Output the [X, Y] coordinate of the center of the cell containing the given text.  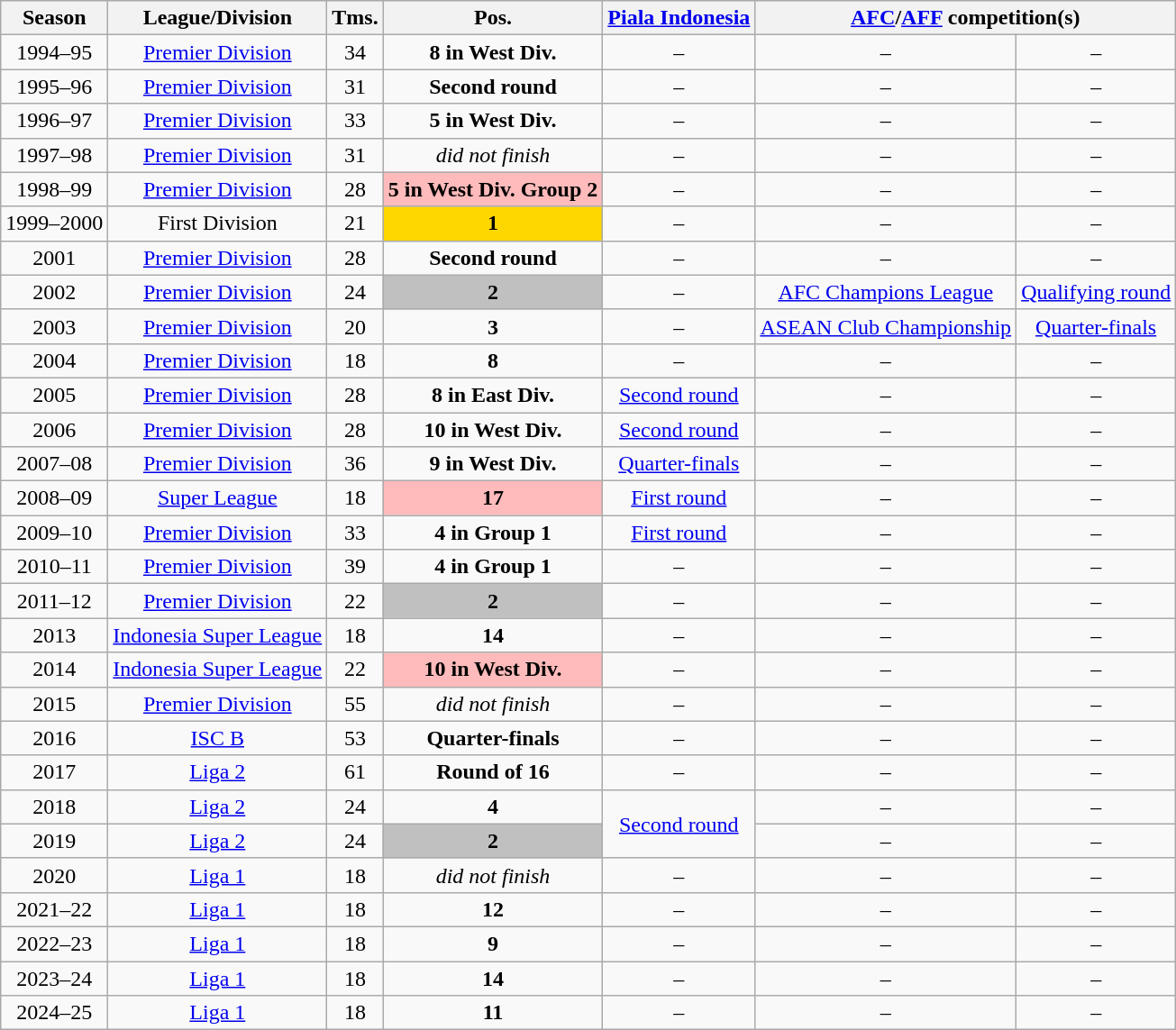
1999–2000 [54, 223]
5 in West Div. Group 2 [493, 189]
2001 [54, 258]
3 [493, 326]
Qualifying round [1096, 292]
20 [355, 326]
2021–22 [54, 909]
2018 [54, 807]
2015 [54, 704]
First Division [218, 223]
ASEAN Club Championship [886, 326]
21 [355, 223]
2010–11 [54, 567]
1996–97 [54, 121]
2023–24 [54, 978]
AFC Champions League [886, 292]
2009–10 [54, 533]
1998–99 [54, 189]
Tms. [355, 18]
1994–95 [54, 52]
8 in West Div. [493, 52]
Pos. [493, 18]
39 [355, 567]
2006 [54, 430]
11 [493, 1013]
Season [54, 18]
Super League [218, 498]
4 [493, 807]
1997–98 [54, 155]
AFC/AFF competition(s) [966, 18]
8 in East Div. [493, 395]
8 [493, 360]
17 [493, 498]
League/Division [218, 18]
36 [355, 464]
2020 [54, 875]
2002 [54, 292]
2014 [54, 670]
2008–09 [54, 498]
2004 [54, 360]
Piala Indonesia [679, 18]
1 [493, 223]
2022–23 [54, 943]
2016 [54, 738]
61 [355, 772]
1995–96 [54, 87]
2017 [54, 772]
34 [355, 52]
2011–12 [54, 601]
2005 [54, 395]
55 [355, 704]
2019 [54, 841]
9 in West Div. [493, 464]
2013 [54, 635]
53 [355, 738]
12 [493, 909]
Round of 16 [493, 772]
2007–08 [54, 464]
ISC B [218, 738]
9 [493, 943]
2003 [54, 326]
2024–25 [54, 1013]
5 in West Div. [493, 121]
